Capture the cell that displays the provided text and extract its [X, Y] central coordinate. 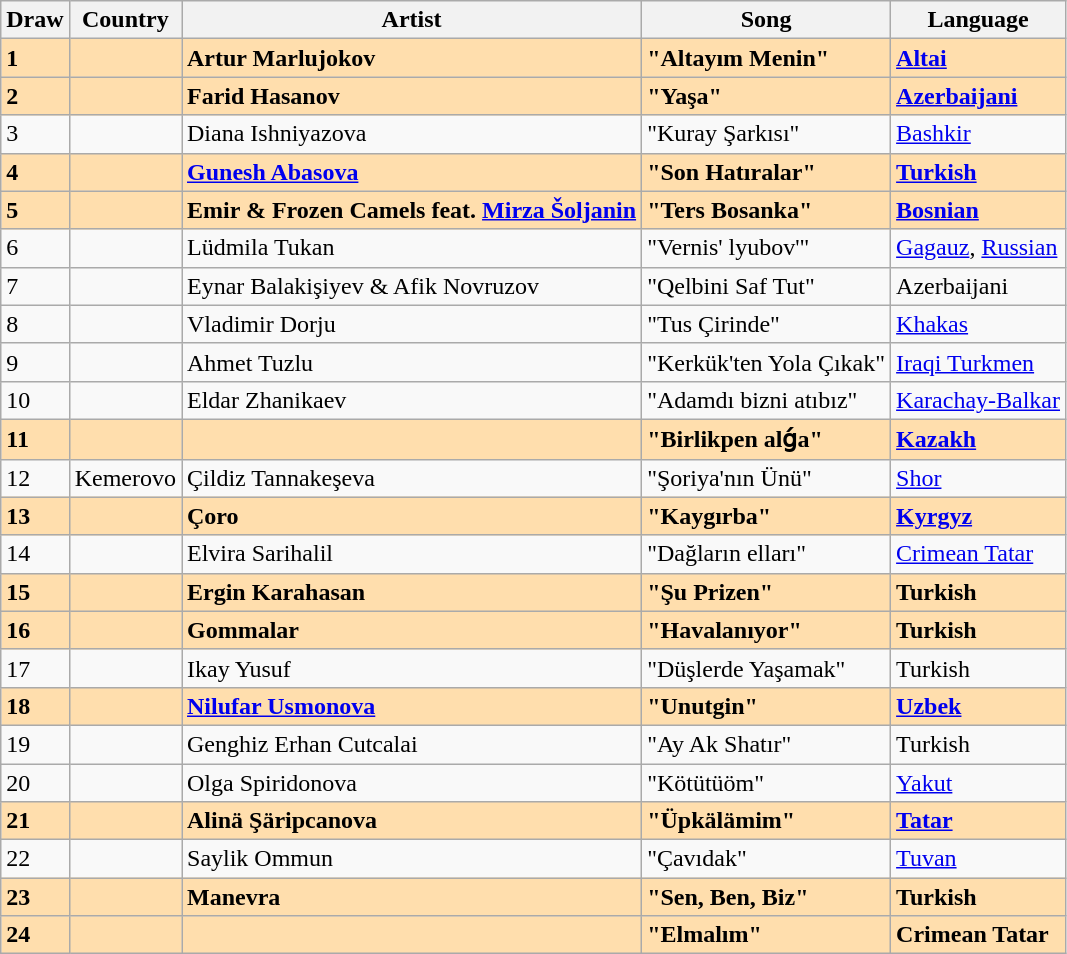
Gommalar [412, 630]
"Qelbini Saf Tut" [766, 286]
Saylik Ommun [412, 859]
Diana Ishniyazova [412, 134]
1 [35, 58]
9 [35, 362]
21 [35, 821]
"Dağların elları" [766, 554]
"Yaşa" [766, 96]
Yakut [978, 783]
"Sen, Ben, Biz" [766, 897]
Çildiz Tannakeşeva [412, 478]
8 [35, 324]
14 [35, 554]
Olga Spiridonova [412, 783]
Kazakh [978, 439]
"Şoriya'nın Ünü" [766, 478]
23 [35, 897]
11 [35, 439]
Ikay Yusuf [412, 668]
12 [35, 478]
Eynar Balakişiyev & Afik Novruzov [412, 286]
7 [35, 286]
Song [766, 20]
Eldar Zhanikaev [412, 400]
4 [35, 172]
Ergin Karahasan [412, 592]
10 [35, 400]
Kyrgyz [978, 516]
Uzbek [978, 706]
Altai [978, 58]
"Üpkälämim" [766, 821]
"Çavıdak" [766, 859]
20 [35, 783]
Emir & Frozen Camels feat. Mirza Šoljanin [412, 210]
Karachay-Balkar [978, 400]
"Adamdı bizni atıbız" [766, 400]
Farid Hasanov [412, 96]
19 [35, 744]
13 [35, 516]
Kemerovo [125, 478]
Gunesh Abasova [412, 172]
Ahmet Tuzlu [412, 362]
"Ters Bosanka" [766, 210]
Language [978, 20]
"Altayım Menin" [766, 58]
"Elmalım" [766, 935]
"Birlikpen alǵa" [766, 439]
"Unutgin" [766, 706]
"Tus Çirinde" [766, 324]
"Havalanıyor" [766, 630]
"Düşlerde Yaşamak" [766, 668]
"Kaygırba" [766, 516]
Çoro [412, 516]
Gagauz, Russian [978, 248]
2 [35, 96]
Nilufar Usmonova [412, 706]
3 [35, 134]
Tatar [978, 821]
6 [35, 248]
"Kerkük'ten Yola Çıkak" [766, 362]
Artur Marlujokov [412, 58]
Country [125, 20]
"Vernis' lyubov'" [766, 248]
Elvira Sarihalil [412, 554]
Tuvan [978, 859]
Genghiz Erhan Cutcalai [412, 744]
5 [35, 210]
Lüdmila Tukan [412, 248]
15 [35, 592]
"Şu Prizen" [766, 592]
18 [35, 706]
Shor [978, 478]
"Ay Ak Shatır" [766, 744]
24 [35, 935]
22 [35, 859]
"Kötütüöm" [766, 783]
"Kuray Şarkısı" [766, 134]
Vladimir Dorju [412, 324]
Bashkir [978, 134]
Artist [412, 20]
17 [35, 668]
16 [35, 630]
Iraqi Turkmen [978, 362]
Manevra [412, 897]
"Son Hatıralar" [766, 172]
Draw [35, 20]
Khakas [978, 324]
Bosnian [978, 210]
Alinä Şäripcanova [412, 821]
